Return (X, Y) of the center of cell containing provided text 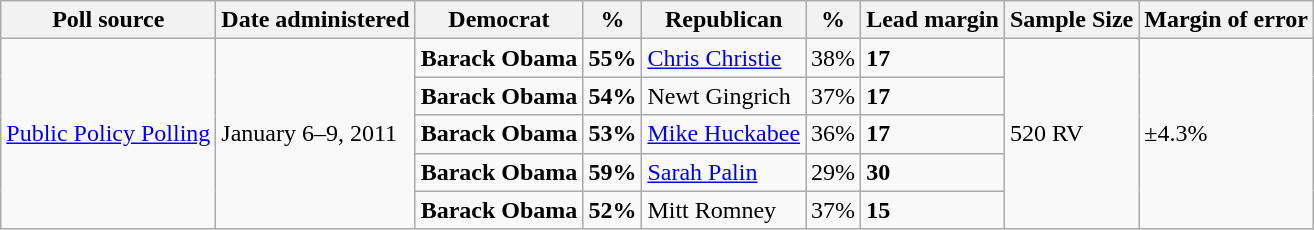
55% (612, 58)
Republican (724, 20)
54% (612, 96)
15 (933, 210)
Democrat (499, 20)
Date administered (316, 20)
Margin of error (1226, 20)
53% (612, 134)
Public Policy Polling (108, 134)
Lead margin (933, 20)
38% (834, 58)
29% (834, 172)
±4.3% (1226, 134)
30 (933, 172)
52% (612, 210)
59% (612, 172)
520 RV (1071, 134)
Mitt Romney (724, 210)
Sample Size (1071, 20)
January 6–9, 2011 (316, 134)
36% (834, 134)
Poll source (108, 20)
Mike Huckabee (724, 134)
Newt Gingrich (724, 96)
Sarah Palin (724, 172)
Chris Christie (724, 58)
